From the cell containing the given text, extract its center point as (X, Y) coordinate. 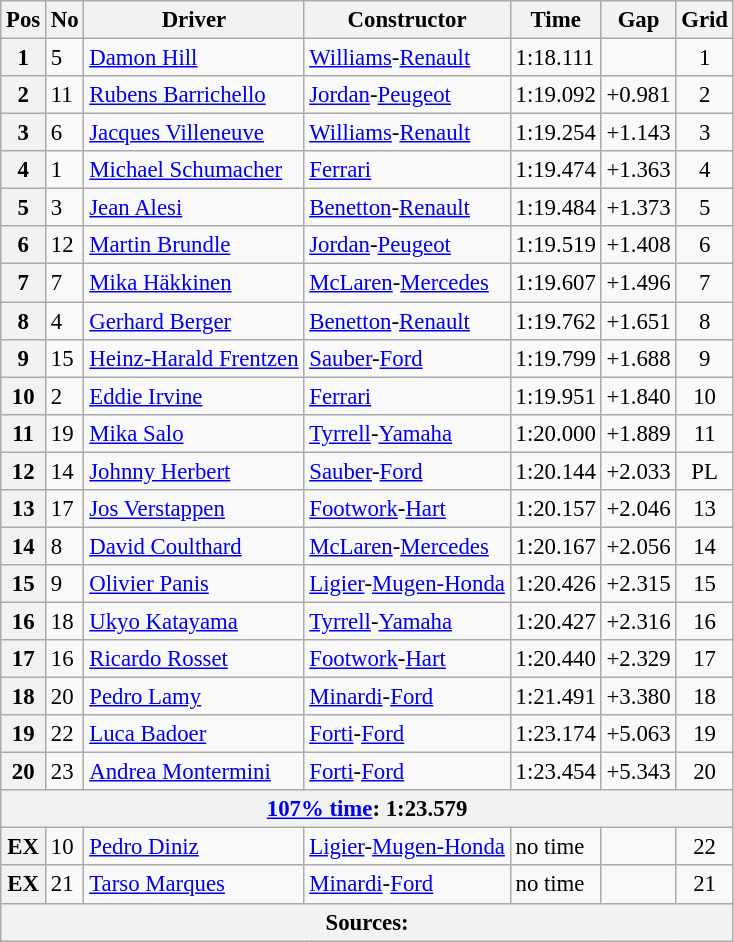
Pedro Lamy (194, 697)
Time (556, 20)
Constructor (407, 20)
Heinz-Harald Frentzen (194, 358)
Eddie Irvine (194, 396)
Sources: (368, 922)
+2.046 (638, 509)
1:20.144 (556, 471)
1:20.167 (556, 546)
Driver (194, 20)
Gerhard Berger (194, 321)
1:19.762 (556, 321)
1:19.484 (556, 208)
Rubens Barrichello (194, 95)
1:20.440 (556, 659)
+1.889 (638, 433)
Jacques Villeneuve (194, 133)
Gap (638, 20)
107% time: 1:23.579 (368, 809)
1:20.157 (556, 509)
+2.315 (638, 584)
Mika Salo (194, 433)
1:19.799 (556, 358)
23 (65, 772)
1:21.491 (556, 697)
+5.343 (638, 772)
No (65, 20)
Tarso Marques (194, 885)
1:19.092 (556, 95)
+1.373 (638, 208)
Luca Badoer (194, 734)
+2.329 (638, 659)
+1.408 (638, 245)
Jean Alesi (194, 208)
Ricardo Rosset (194, 659)
+2.033 (638, 471)
Andrea Montermini (194, 772)
1:19.254 (556, 133)
+1.688 (638, 358)
+2.056 (638, 546)
Pos (24, 20)
Olivier Panis (194, 584)
Michael Schumacher (194, 170)
+1.143 (638, 133)
PL (704, 471)
Mika Häkkinen (194, 283)
Ukyo Katayama (194, 621)
1:20.426 (556, 584)
+5.063 (638, 734)
+2.316 (638, 621)
+0.981 (638, 95)
1:19.951 (556, 396)
Johnny Herbert (194, 471)
Martin Brundle (194, 245)
1:19.519 (556, 245)
+1.363 (638, 170)
1:20.000 (556, 433)
David Coulthard (194, 546)
Damon Hill (194, 58)
Pedro Diniz (194, 847)
1:20.427 (556, 621)
1:23.454 (556, 772)
1:18.111 (556, 58)
1:19.607 (556, 283)
Jos Verstappen (194, 509)
+1.651 (638, 321)
1:23.174 (556, 734)
+1.840 (638, 396)
Grid (704, 20)
+1.496 (638, 283)
+3.380 (638, 697)
1:19.474 (556, 170)
